Scan for the cell matching the given text and deliver its (X, Y) coordinate at center. 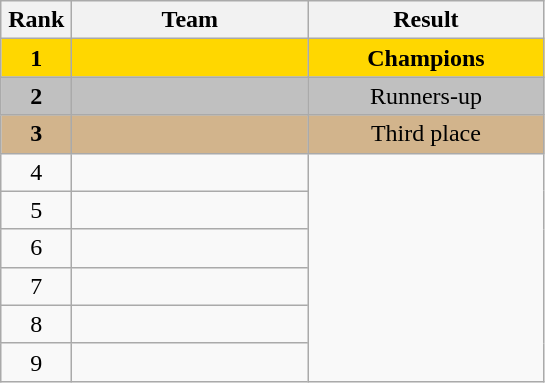
Runners-up (426, 96)
2 (36, 96)
5 (36, 210)
Team (190, 20)
Third place (426, 134)
9 (36, 362)
7 (36, 286)
Rank (36, 20)
1 (36, 58)
Champions (426, 58)
4 (36, 172)
Result (426, 20)
6 (36, 248)
8 (36, 324)
3 (36, 134)
